Capture the cell that displays the provided text and extract its (X, Y) central coordinate. 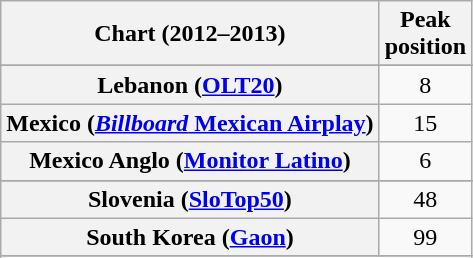
Mexico (Billboard Mexican Airplay) (190, 123)
Chart (2012–2013) (190, 34)
99 (425, 237)
Slovenia (SloTop50) (190, 199)
48 (425, 199)
8 (425, 85)
Mexico Anglo (Monitor Latino) (190, 161)
15 (425, 123)
South Korea (Gaon) (190, 237)
Lebanon (OLT20) (190, 85)
Peakposition (425, 34)
6 (425, 161)
